For the text-containing cell, return its midpoint in [X, Y] coordinate format. 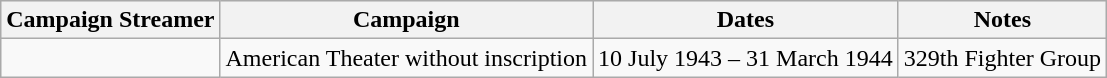
329th Fighter Group [1002, 58]
Notes [1002, 20]
Campaign [406, 20]
10 July 1943 – 31 March 1944 [746, 58]
Dates [746, 20]
Campaign Streamer [110, 20]
American Theater without inscription [406, 58]
